Detect which cell encompasses the target text, then output its [X, Y] center coordinate. 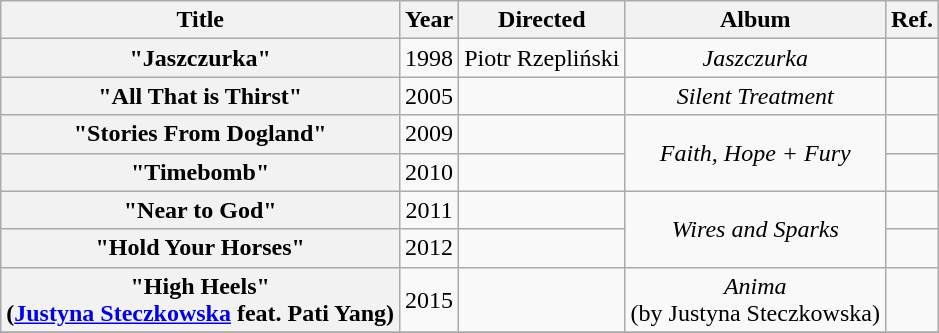
Silent Treatment [755, 96]
2005 [430, 96]
Faith, Hope + Fury [755, 153]
Year [430, 20]
Piotr Rzepliński [542, 58]
Anima(by Justyna Steczkowska) [755, 300]
2010 [430, 172]
"Near to God" [200, 210]
"Jaszczurka" [200, 58]
Wires and Sparks [755, 229]
1998 [430, 58]
2011 [430, 210]
"Hold Your Horses" [200, 248]
2009 [430, 134]
"High Heels"(Justyna Steczkowska feat. Pati Yang) [200, 300]
Title [200, 20]
Ref. [912, 20]
"All That is Thirst" [200, 96]
2015 [430, 300]
Jaszczurka [755, 58]
Directed [542, 20]
"Timebomb" [200, 172]
Album [755, 20]
2012 [430, 248]
"Stories From Dogland" [200, 134]
